Return (x, y) of the center of cell containing provided text 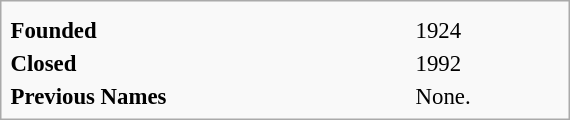
None. (488, 96)
Closed (210, 63)
1924 (488, 30)
Founded (210, 30)
1992 (488, 63)
Previous Names (210, 96)
